Determine the (X, Y) coordinate at the center of the cell enclosing the given text.  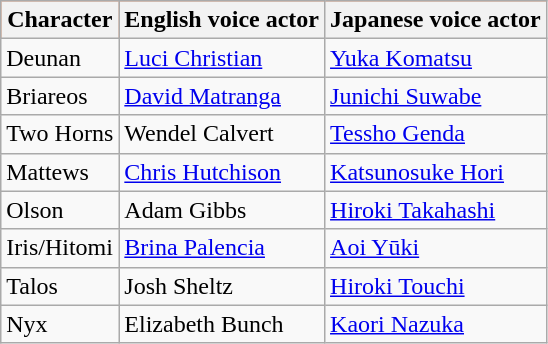
Hiroki Takahashi (436, 210)
Katsunosuke Hori (436, 172)
Briareos (60, 96)
Luci Christian (222, 58)
Adam Gibbs (222, 210)
English voice actor (222, 20)
Japanese voice actor (436, 20)
Hiroki Touchi (436, 286)
Two Horns (60, 134)
Character (60, 20)
Iris/Hitomi (60, 248)
Tessho Genda (436, 134)
David Matranga (222, 96)
Deunan (60, 58)
Olson (60, 210)
Mattews (60, 172)
Wendel Calvert (222, 134)
Josh Sheltz (222, 286)
Talos (60, 286)
Kaori Nazuka (436, 324)
Nyx (60, 324)
Aoi Yūki (436, 248)
Brina Palencia (222, 248)
Elizabeth Bunch (222, 324)
Junichi Suwabe (436, 96)
Chris Hutchison (222, 172)
Yuka Komatsu (436, 58)
